Find where the given text appears and provide that cell's center as (X, Y) coordinate. 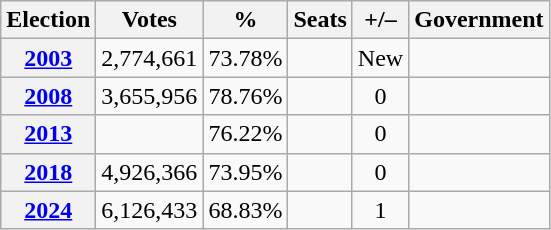
New (380, 58)
6,126,433 (150, 210)
3,655,956 (150, 96)
2018 (48, 172)
73.78% (246, 58)
Votes (150, 20)
76.22% (246, 134)
73.95% (246, 172)
+/– (380, 20)
2003 (48, 58)
Election (48, 20)
4,926,366 (150, 172)
2008 (48, 96)
2024 (48, 210)
78.76% (246, 96)
68.83% (246, 210)
2,774,661 (150, 58)
% (246, 20)
2013 (48, 134)
Seats (320, 20)
Government (479, 20)
1 (380, 210)
